Provide the [X, Y] coordinate of the cell's center where the given text is located.  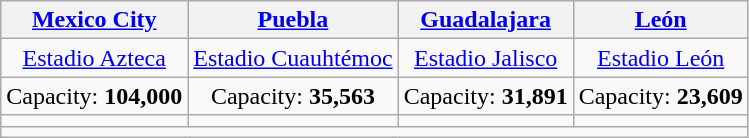
León [660, 20]
Capacity: 104,000 [94, 96]
Mexico City [94, 20]
Estadio Cuauhtémoc [293, 58]
Puebla [293, 20]
Capacity: 35,563 [293, 96]
Estadio Azteca [94, 58]
Capacity: 31,891 [486, 96]
Estadio León [660, 58]
Estadio Jalisco [486, 58]
Capacity: 23,609 [660, 96]
Guadalajara [486, 20]
